Output the (x, y) coordinate of the center of the cell containing the given text.  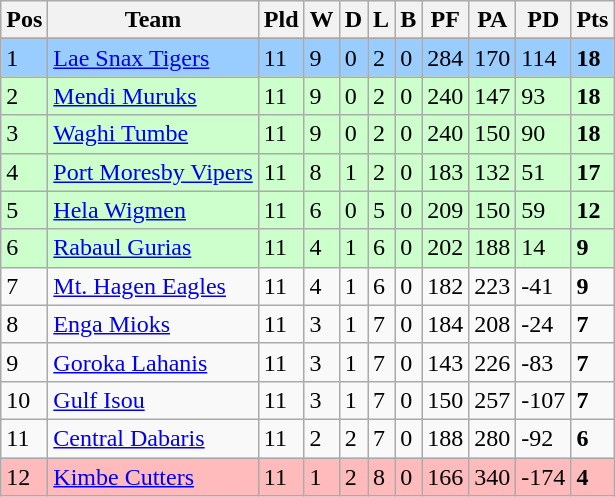
182 (446, 286)
Mendi Muruks (154, 96)
-24 (544, 324)
Hela Wigmen (154, 210)
W (322, 20)
59 (544, 210)
170 (492, 58)
340 (492, 477)
280 (492, 438)
Pld (281, 20)
183 (446, 172)
PF (446, 20)
147 (492, 96)
93 (544, 96)
PD (544, 20)
90 (544, 134)
209 (446, 210)
17 (592, 172)
114 (544, 58)
Team (154, 20)
166 (446, 477)
10 (24, 400)
Enga Mioks (154, 324)
B (408, 20)
202 (446, 248)
Pos (24, 20)
143 (446, 362)
-83 (544, 362)
223 (492, 286)
208 (492, 324)
226 (492, 362)
Central Dabaris (154, 438)
L (382, 20)
Pts (592, 20)
-107 (544, 400)
Rabaul Gurias (154, 248)
184 (446, 324)
257 (492, 400)
Goroka Lahanis (154, 362)
51 (544, 172)
-41 (544, 286)
Port Moresby Vipers (154, 172)
-174 (544, 477)
Lae Snax Tigers (154, 58)
Kimbe Cutters (154, 477)
-92 (544, 438)
D (353, 20)
PA (492, 20)
Gulf Isou (154, 400)
Waghi Tumbe (154, 134)
284 (446, 58)
Mt. Hagen Eagles (154, 286)
14 (544, 248)
132 (492, 172)
